Scan for the cell matching the given text and deliver its [x, y] coordinate at center. 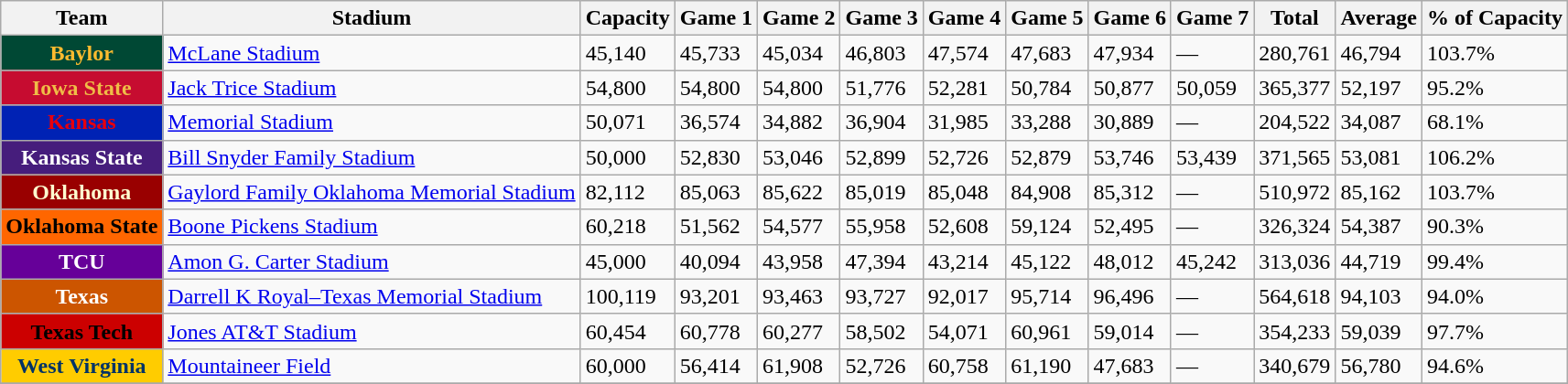
85,622 [799, 192]
510,972 [1294, 192]
371,565 [1294, 157]
60,961 [1047, 331]
61,908 [799, 366]
52,830 [716, 157]
59,039 [1379, 331]
93,463 [799, 296]
354,233 [1294, 331]
52,197 [1379, 88]
95,714 [1047, 296]
Kansas State [82, 157]
51,776 [881, 88]
60,778 [716, 331]
564,618 [1294, 296]
52,899 [881, 157]
Mountaineer Field [372, 366]
Total [1294, 18]
204,522 [1294, 123]
Jones AT&T Stadium [372, 331]
Oklahoma [82, 192]
94,103 [1379, 296]
Boone Pickens Stadium [372, 227]
90.3% [1494, 227]
48,012 [1130, 261]
Memorial Stadium [372, 123]
Gaylord Family Oklahoma Memorial Stadium [372, 192]
30,889 [1130, 123]
43,214 [964, 261]
60,277 [799, 331]
52,608 [964, 227]
100,119 [628, 296]
85,312 [1130, 192]
% of Capacity [1494, 18]
Amon G. Carter Stadium [372, 261]
52,879 [1047, 157]
45,000 [628, 261]
McLane Stadium [372, 53]
Game 4 [964, 18]
96,496 [1130, 296]
280,761 [1294, 53]
TCU [82, 261]
59,014 [1130, 331]
94.0% [1494, 296]
Baylor [82, 53]
34,087 [1379, 123]
Capacity [628, 18]
59,124 [1047, 227]
50,877 [1130, 88]
56,780 [1379, 366]
36,904 [881, 123]
85,019 [881, 192]
47,394 [881, 261]
54,387 [1379, 227]
82,112 [628, 192]
31,985 [964, 123]
68.1% [1494, 123]
Team [82, 18]
50,784 [1047, 88]
Game 3 [881, 18]
97.7% [1494, 331]
33,288 [1047, 123]
44,719 [1379, 261]
60,454 [628, 331]
43,958 [799, 261]
53,081 [1379, 157]
Oklahoma State [82, 227]
99.4% [1494, 261]
106.2% [1494, 157]
45,242 [1212, 261]
36,574 [716, 123]
94.6% [1494, 366]
47,574 [964, 53]
60,000 [628, 366]
60,218 [628, 227]
45,122 [1047, 261]
56,414 [716, 366]
85,162 [1379, 192]
53,746 [1130, 157]
61,190 [1047, 366]
45,733 [716, 53]
93,201 [716, 296]
326,324 [1294, 227]
95.2% [1494, 88]
365,377 [1294, 88]
60,758 [964, 366]
51,562 [716, 227]
93,727 [881, 296]
92,017 [964, 296]
53,439 [1212, 157]
45,140 [628, 53]
Texas Tech [82, 331]
Game 2 [799, 18]
50,071 [628, 123]
55,958 [881, 227]
40,094 [716, 261]
340,679 [1294, 366]
Game 7 [1212, 18]
Average [1379, 18]
84,908 [1047, 192]
313,036 [1294, 261]
46,794 [1379, 53]
50,000 [628, 157]
Game 1 [716, 18]
58,502 [881, 331]
Darrell K Royal–Texas Memorial Stadium [372, 296]
Iowa State [82, 88]
Game 6 [1130, 18]
Texas [82, 296]
34,882 [799, 123]
54,577 [799, 227]
54,071 [964, 331]
Game 5 [1047, 18]
53,046 [799, 157]
85,063 [716, 192]
46,803 [881, 53]
Stadium [372, 18]
47,934 [1130, 53]
45,034 [799, 53]
Jack Trice Stadium [372, 88]
Bill Snyder Family Stadium [372, 157]
50,059 [1212, 88]
Kansas [82, 123]
52,281 [964, 88]
85,048 [964, 192]
52,495 [1130, 227]
West Virginia [82, 366]
